From the cell containing the given text, extract its center point as (X, Y) coordinate. 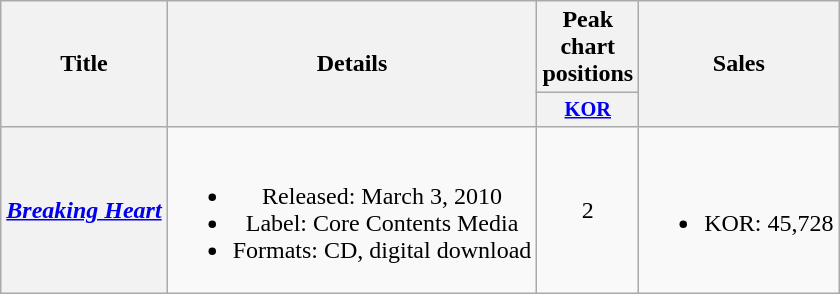
Peak chart positions (588, 47)
Title (84, 64)
2 (588, 210)
KOR (588, 110)
Released: March 3, 2010Label: Core Contents MediaFormats: CD, digital download (352, 210)
Breaking Heart (84, 210)
Sales (739, 64)
Details (352, 64)
KOR: 45,728 (739, 210)
